Identify which cell holds the provided text, then report its (X, Y) central coordinate. 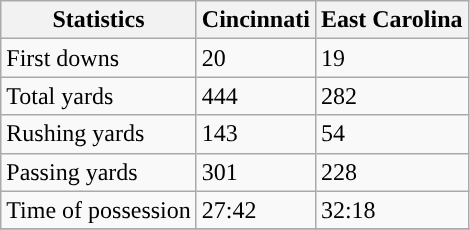
32:18 (392, 210)
301 (256, 172)
Total yards (99, 96)
20 (256, 58)
143 (256, 134)
East Carolina (392, 20)
27:42 (256, 210)
Rushing yards (99, 134)
Statistics (99, 20)
First downs (99, 58)
19 (392, 58)
Passing yards (99, 172)
54 (392, 134)
282 (392, 96)
Time of possession (99, 210)
Cincinnati (256, 20)
228 (392, 172)
444 (256, 96)
